From the cell containing the given text, extract its center point as (x, y) coordinate. 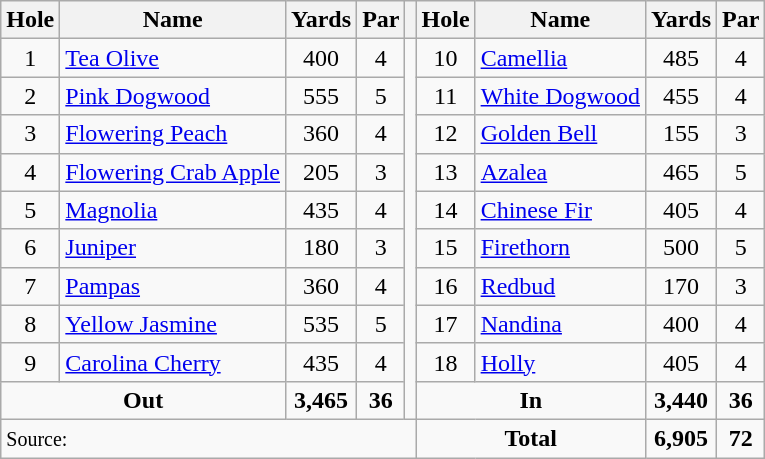
Juniper (173, 248)
3,465 (322, 400)
535 (322, 324)
16 (446, 286)
13 (446, 172)
Redbud (560, 286)
12 (446, 134)
Holly (560, 362)
6 (30, 248)
9 (30, 362)
Source: (208, 438)
15 (446, 248)
455 (680, 96)
Nandina (560, 324)
Out (144, 400)
Pampas (173, 286)
11 (446, 96)
10 (446, 58)
Magnolia (173, 210)
Golden Bell (560, 134)
In (530, 400)
Tea Olive (173, 58)
Total (530, 438)
2 (30, 96)
17 (446, 324)
8 (30, 324)
Yellow Jasmine (173, 324)
Firethorn (560, 248)
485 (680, 58)
155 (680, 134)
Camellia (560, 58)
180 (322, 248)
7 (30, 286)
18 (446, 362)
6,905 (680, 438)
Chinese Fir (560, 210)
500 (680, 248)
Pink Dogwood (173, 96)
Flowering Crab Apple (173, 172)
205 (322, 172)
White Dogwood (560, 96)
14 (446, 210)
1 (30, 58)
Azalea (560, 172)
3,440 (680, 400)
555 (322, 96)
72 (741, 438)
Carolina Cherry (173, 362)
Flowering Peach (173, 134)
465 (680, 172)
170 (680, 286)
